From the cell containing the given text, extract its center point as (X, Y) coordinate. 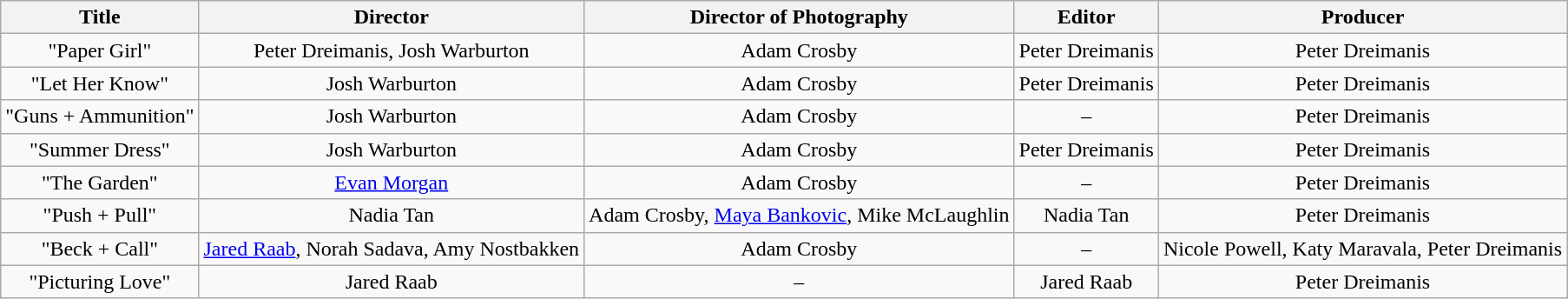
Director (392, 17)
Nicole Powell, Katy Maravala, Peter Dreimanis (1362, 249)
"Let Her Know" (100, 83)
Producer (1362, 17)
Adam Crosby, Maya Bankovic, Mike McLaughlin (799, 216)
"Push + Pull" (100, 216)
"Paper Girl" (100, 50)
"The Garden" (100, 183)
Editor (1086, 17)
Title (100, 17)
Evan Morgan (392, 183)
"Beck + Call" (100, 249)
"Picturing Love" (100, 282)
"Summer Dress" (100, 149)
Jared Raab, Norah Sadava, Amy Nostbakken (392, 249)
"Guns + Ammunition" (100, 116)
Peter Dreimanis, Josh Warburton (392, 50)
Director of Photography (799, 17)
